Search for the cell housing the specified text and yield its [X, Y] center coordinate. 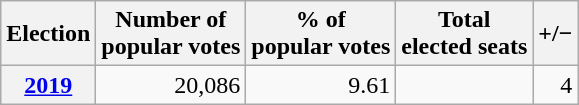
20,086 [171, 85]
4 [556, 85]
2019 [48, 85]
9.61 [321, 85]
Totalelected seats [464, 34]
+/− [556, 34]
Number ofpopular votes [171, 34]
Election [48, 34]
% ofpopular votes [321, 34]
